Determine the [x, y] coordinate at the center of the cell enclosing the given text.  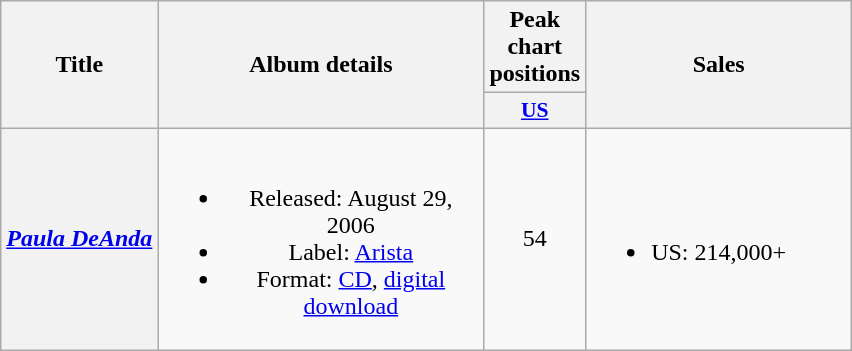
54 [535, 238]
Paula DeAnda [80, 238]
Album details [321, 65]
US [535, 111]
Released: August 29, 2006Label: AristaFormat: CD, digital download [321, 238]
Title [80, 65]
US: 214,000+ [719, 238]
Peak chart positions [535, 47]
Sales [719, 65]
